Identify which cell holds the provided text, then report its (x, y) central coordinate. 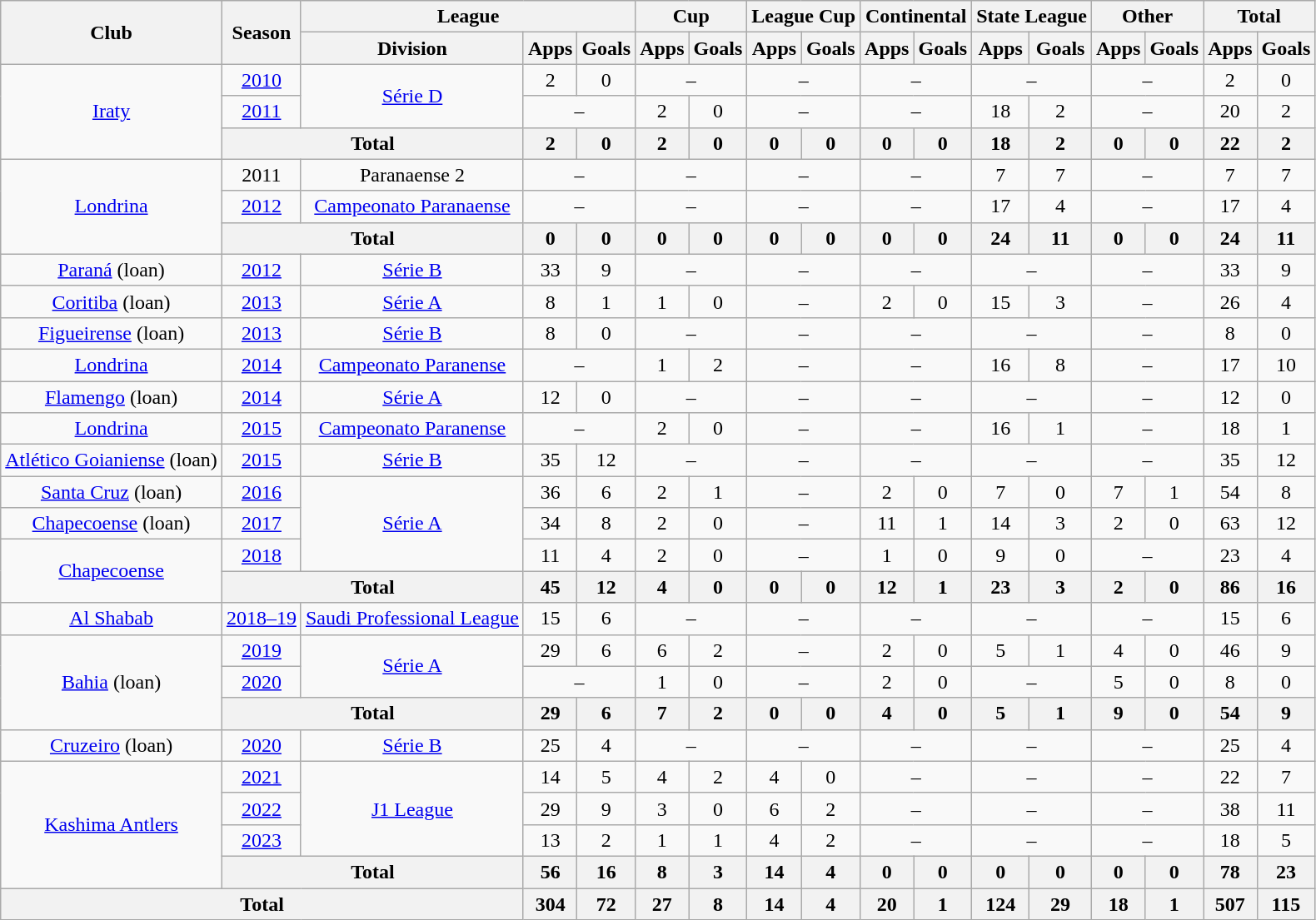
56 (550, 872)
34 (550, 524)
Atlético Goianiense (loan) (112, 460)
124 (1001, 903)
State League (1032, 17)
86 (1230, 587)
2010 (262, 80)
10 (1286, 365)
Chapecoense (112, 571)
League (468, 17)
Paraná (loan) (112, 270)
Chapecoense (loan) (112, 524)
Saudi Professional League (411, 619)
Cup (691, 17)
45 (550, 587)
2017 (262, 524)
38 (1230, 808)
2021 (262, 777)
League Cup (804, 17)
Kashima Antlers (112, 824)
27 (662, 903)
Continental (916, 17)
115 (1286, 903)
J1 League (411, 808)
Cruzeiro (loan) (112, 745)
78 (1230, 872)
Figueirense (loan) (112, 333)
507 (1230, 903)
72 (606, 903)
Série D (411, 96)
13 (550, 840)
Paranaense 2 (411, 175)
2016 (262, 492)
Al Shabab (112, 619)
Club (112, 32)
63 (1230, 524)
Santa Cruz (loan) (112, 492)
2018 (262, 555)
2019 (262, 650)
Flamengo (loan) (112, 397)
Division (411, 48)
Coritiba (loan) (112, 301)
304 (550, 903)
2023 (262, 840)
36 (550, 492)
2022 (262, 808)
2018–19 (262, 619)
46 (1230, 650)
Season (262, 32)
Bahia (loan) (112, 682)
Iraty (112, 112)
Other (1147, 17)
Campeonato Paranaense (411, 206)
26 (1230, 301)
